Locate the cell with the specified text and output its (x, y) center coordinate. 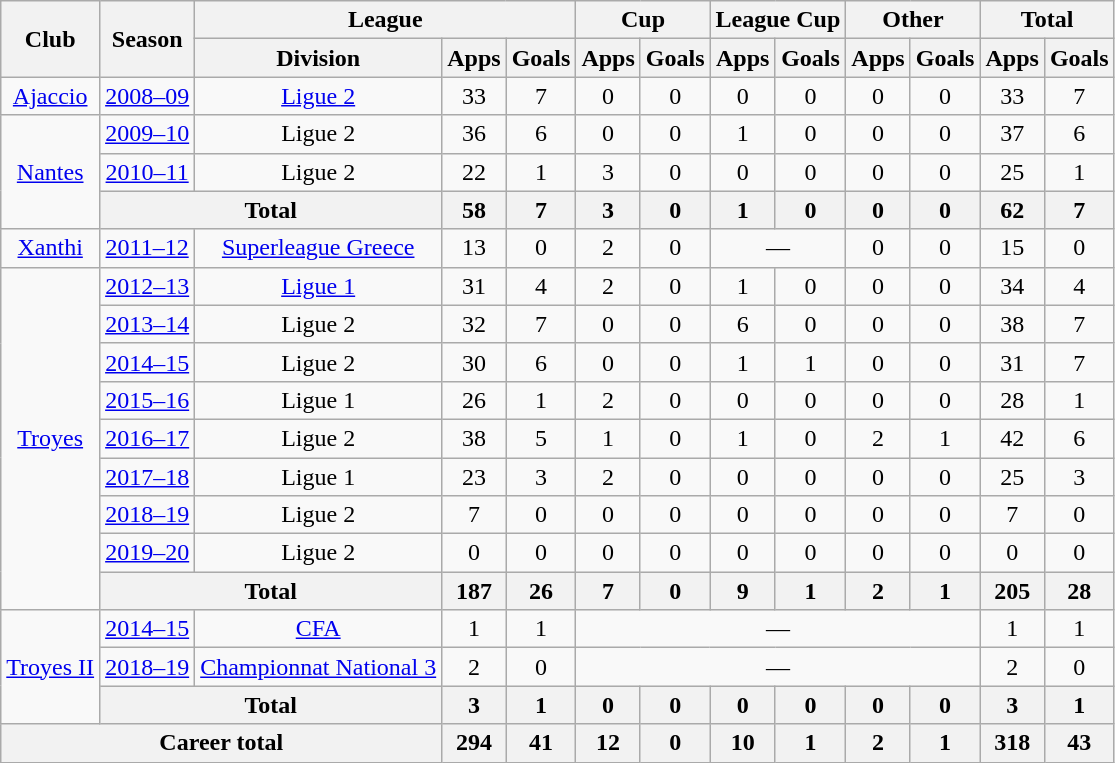
37 (1012, 134)
12 (608, 743)
League Cup (778, 20)
294 (474, 743)
58 (474, 210)
2011–12 (148, 248)
Division (318, 58)
10 (742, 743)
Ajaccio (50, 96)
2015–16 (148, 400)
Nantes (50, 172)
Career total (222, 743)
32 (474, 324)
Superleague Greece (318, 248)
2010–11 (148, 172)
Club (50, 39)
2013–14 (148, 324)
2019–20 (148, 553)
23 (474, 477)
2012–13 (148, 286)
Xanthi (50, 248)
9 (742, 591)
Troyes II (50, 667)
2017–18 (148, 477)
15 (1012, 248)
League (386, 20)
Troyes (50, 438)
2009–10 (148, 134)
Other (913, 20)
187 (474, 591)
36 (474, 134)
CFA (318, 629)
34 (1012, 286)
318 (1012, 743)
Season (148, 39)
Championnat National 3 (318, 667)
43 (1079, 743)
2008–09 (148, 96)
205 (1012, 591)
22 (474, 172)
41 (541, 743)
42 (1012, 438)
5 (541, 438)
2016–17 (148, 438)
62 (1012, 210)
30 (474, 362)
13 (474, 248)
Cup (643, 20)
